Provide the [x, y] coordinate of the cell's center where the given text is located.  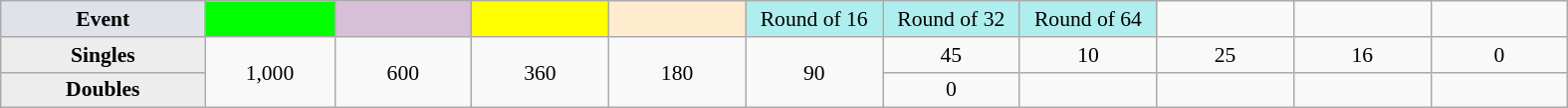
10 [1088, 55]
Doubles [104, 90]
Event [104, 19]
16 [1362, 55]
Round of 64 [1088, 19]
180 [677, 72]
360 [541, 72]
1,000 [270, 72]
45 [951, 55]
Round of 32 [951, 19]
Singles [104, 55]
Round of 16 [814, 19]
25 [1226, 55]
600 [403, 72]
90 [814, 72]
